Output the (X, Y) coordinate of the center of the cell containing the given text.  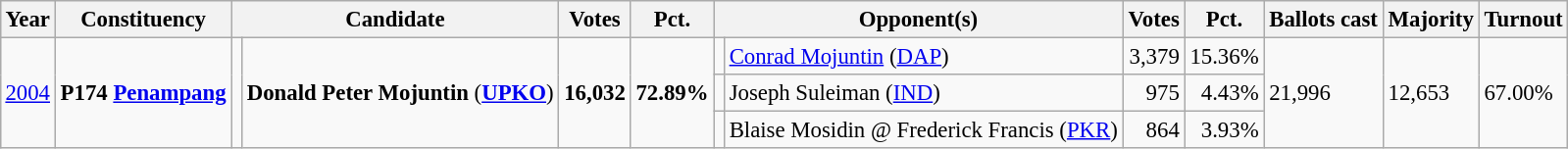
Opponent(s) (918, 20)
864 (1153, 130)
Donald Peter Mojuntin (UPKO) (400, 92)
Ballots cast (1324, 20)
3,379 (1153, 56)
Year (27, 20)
3.93% (1224, 130)
Majority (1431, 20)
21,996 (1324, 92)
Conrad Mojuntin (DAP) (924, 56)
15.36% (1224, 56)
67.00% (1524, 92)
Constituency (143, 20)
P174 Penampang (143, 92)
Candidate (395, 20)
16,032 (594, 92)
975 (1153, 93)
4.43% (1224, 93)
Joseph Suleiman (IND) (924, 93)
2004 (27, 92)
Turnout (1524, 20)
Blaise Mosidin @ Frederick Francis (PKR) (924, 130)
72.89% (673, 92)
12,653 (1431, 92)
